Find where the given text appears and provide that cell's center as (x, y) coordinate. 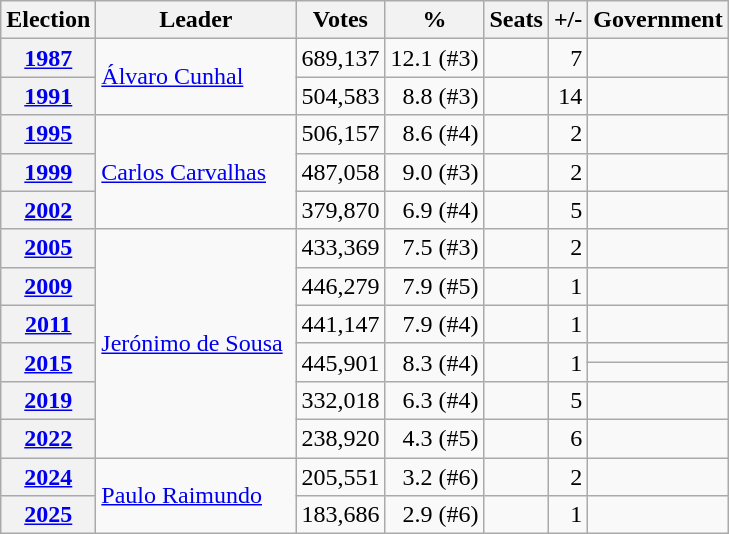
504,583 (340, 96)
4.3 (#5) (434, 438)
Jerónimo de Sousa (196, 343)
2019 (48, 400)
2022 (48, 438)
7.9 (#4) (434, 324)
487,058 (340, 172)
2.9 (#6) (434, 515)
2009 (48, 286)
Votes (340, 20)
+/- (568, 20)
8.8 (#3) (434, 96)
2005 (48, 248)
2024 (48, 477)
2015 (48, 362)
9.0 (#3) (434, 172)
1995 (48, 134)
Election (48, 20)
433,369 (340, 248)
% (434, 20)
2011 (48, 324)
8.3 (#4) (434, 362)
Leader (196, 20)
Paulo Raimundo (196, 496)
6 (568, 438)
7.5 (#3) (434, 248)
Carlos Carvalhas (196, 172)
446,279 (340, 286)
7 (568, 58)
1991 (48, 96)
441,147 (340, 324)
8.6 (#4) (434, 134)
689,137 (340, 58)
205,551 (340, 477)
12.1 (#3) (434, 58)
Álvaro Cunhal (196, 77)
6.3 (#4) (434, 400)
1987 (48, 58)
14 (568, 96)
Seats (516, 20)
7.9 (#5) (434, 286)
506,157 (340, 134)
183,686 (340, 515)
332,018 (340, 400)
238,920 (340, 438)
445,901 (340, 362)
3.2 (#6) (434, 477)
Government (658, 20)
2025 (48, 515)
2002 (48, 210)
6.9 (#4) (434, 210)
379,870 (340, 210)
1999 (48, 172)
